Extract the [x, y] coordinate from the center of the cell holding the provided text.  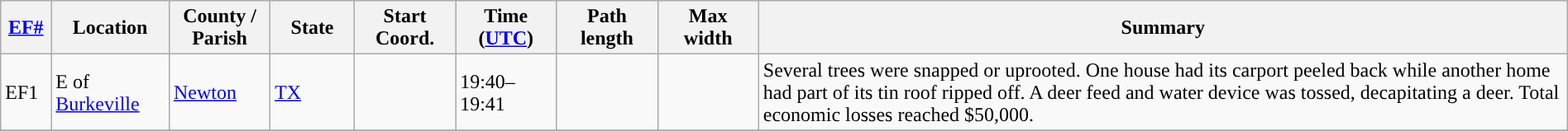
Newton [219, 92]
Path length [607, 28]
Max width [708, 28]
Time (UTC) [506, 28]
Location [111, 28]
County / Parish [219, 28]
EF# [26, 28]
19:40–19:41 [506, 92]
EF1 [26, 92]
TX [313, 92]
State [313, 28]
E of Burkeville [111, 92]
Start Coord. [404, 28]
Summary [1163, 28]
